From the cell containing the given text, extract its center point as (x, y) coordinate. 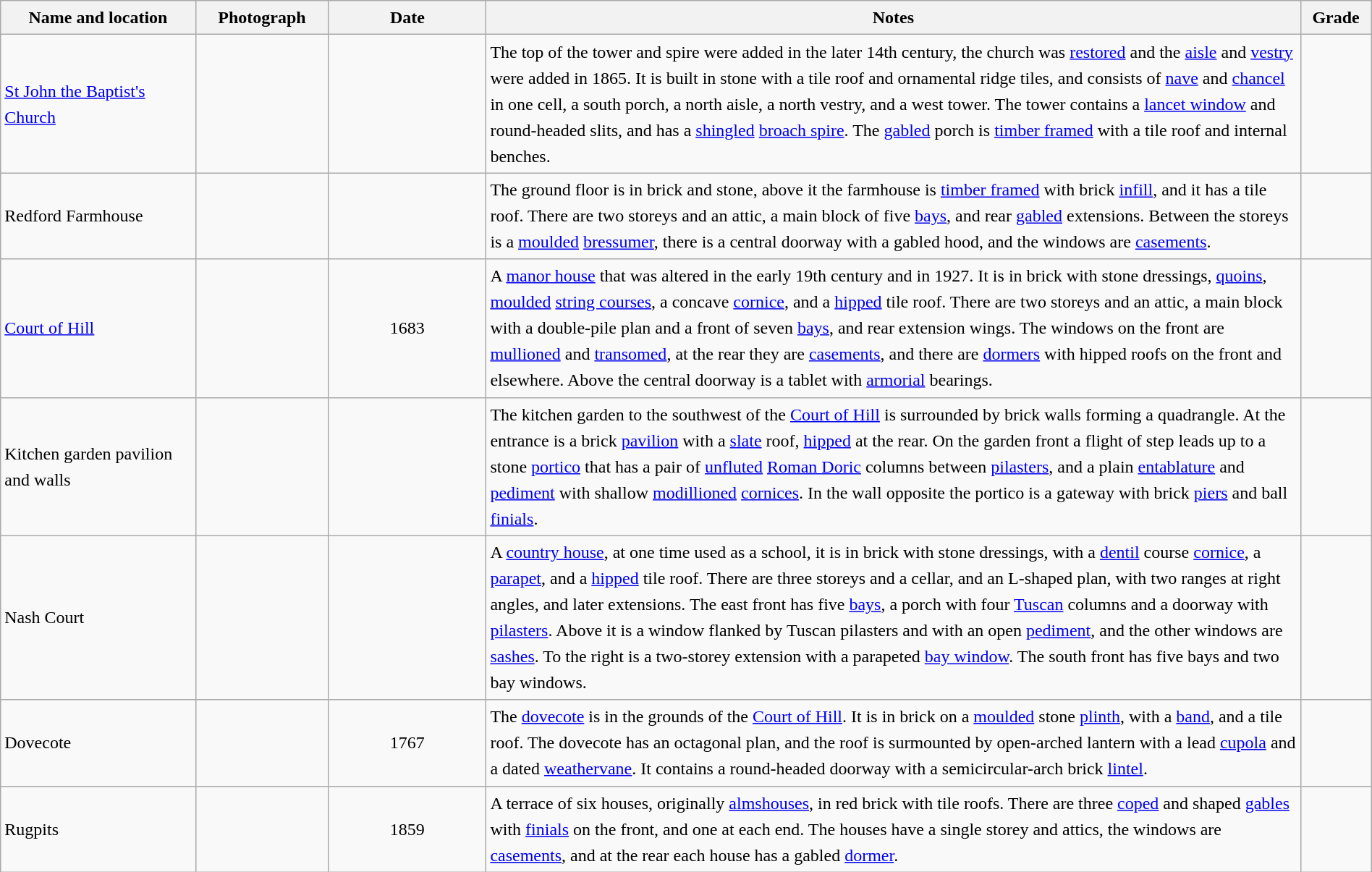
St John the Baptist's Church (98, 104)
Notes (893, 17)
Nash Court (98, 618)
Rugpits (98, 829)
1859 (407, 829)
1767 (407, 742)
Court of Hill (98, 329)
Photograph (262, 17)
Redford Farmhouse (98, 216)
Date (407, 17)
1683 (407, 329)
Kitchen garden pavilion and walls (98, 466)
Grade (1336, 17)
Name and location (98, 17)
Dovecote (98, 742)
